Search for the cell housing the specified text and yield its (X, Y) center coordinate. 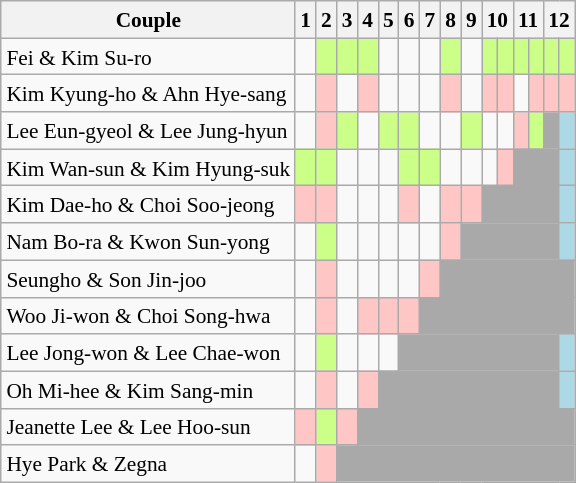
Oh Mi-hee & Kim Sang-min (148, 390)
Kim Kyung-ho & Ahn Hye-sang (148, 94)
4 (368, 20)
3 (348, 20)
10 (498, 20)
2 (326, 20)
Lee Eun-gyeol & Lee Jung-hyun (148, 130)
Jeanette Lee & Lee Hoo-sun (148, 426)
1 (306, 20)
12 (558, 20)
Couple (148, 20)
11 (528, 20)
Hye Park & Zegna (148, 464)
Nam Bo-ra & Kwon Sun-yong (148, 242)
7 (430, 20)
5 (388, 20)
Kim Dae-ho & Choi Soo-jeong (148, 204)
Kim Wan-sun & Kim Hyung-suk (148, 168)
Fei & Kim Su-ro (148, 56)
6 (410, 20)
Lee Jong-won & Lee Chae-won (148, 352)
9 (472, 20)
8 (450, 20)
Seungho & Son Jin-joo (148, 278)
Woo Ji-won & Choi Song-hwa (148, 316)
